Identify which cell holds the provided text, then report its [x, y] central coordinate. 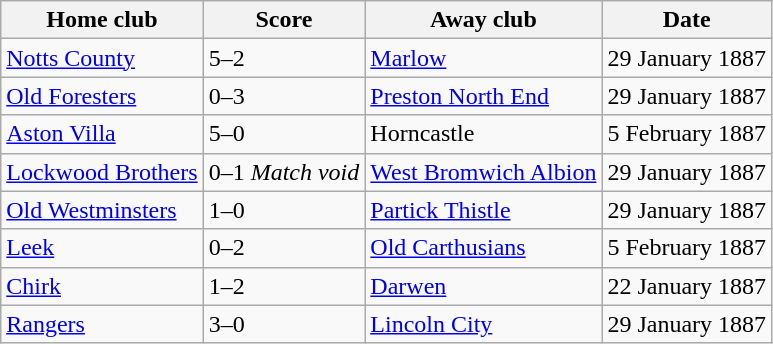
Preston North End [484, 96]
0–3 [284, 96]
Old Carthusians [484, 248]
Partick Thistle [484, 210]
Score [284, 20]
Darwen [484, 286]
Lincoln City [484, 324]
Horncastle [484, 134]
Marlow [484, 58]
West Bromwich Albion [484, 172]
Date [687, 20]
Old Westminsters [102, 210]
5–0 [284, 134]
0–2 [284, 248]
3–0 [284, 324]
5–2 [284, 58]
1–0 [284, 210]
Chirk [102, 286]
0–1 Match void [284, 172]
Leek [102, 248]
Notts County [102, 58]
1–2 [284, 286]
Away club [484, 20]
Aston Villa [102, 134]
Home club [102, 20]
22 January 1887 [687, 286]
Lockwood Brothers [102, 172]
Rangers [102, 324]
Old Foresters [102, 96]
